Provide the (X, Y) coordinate of the cell's center where the given text is located.  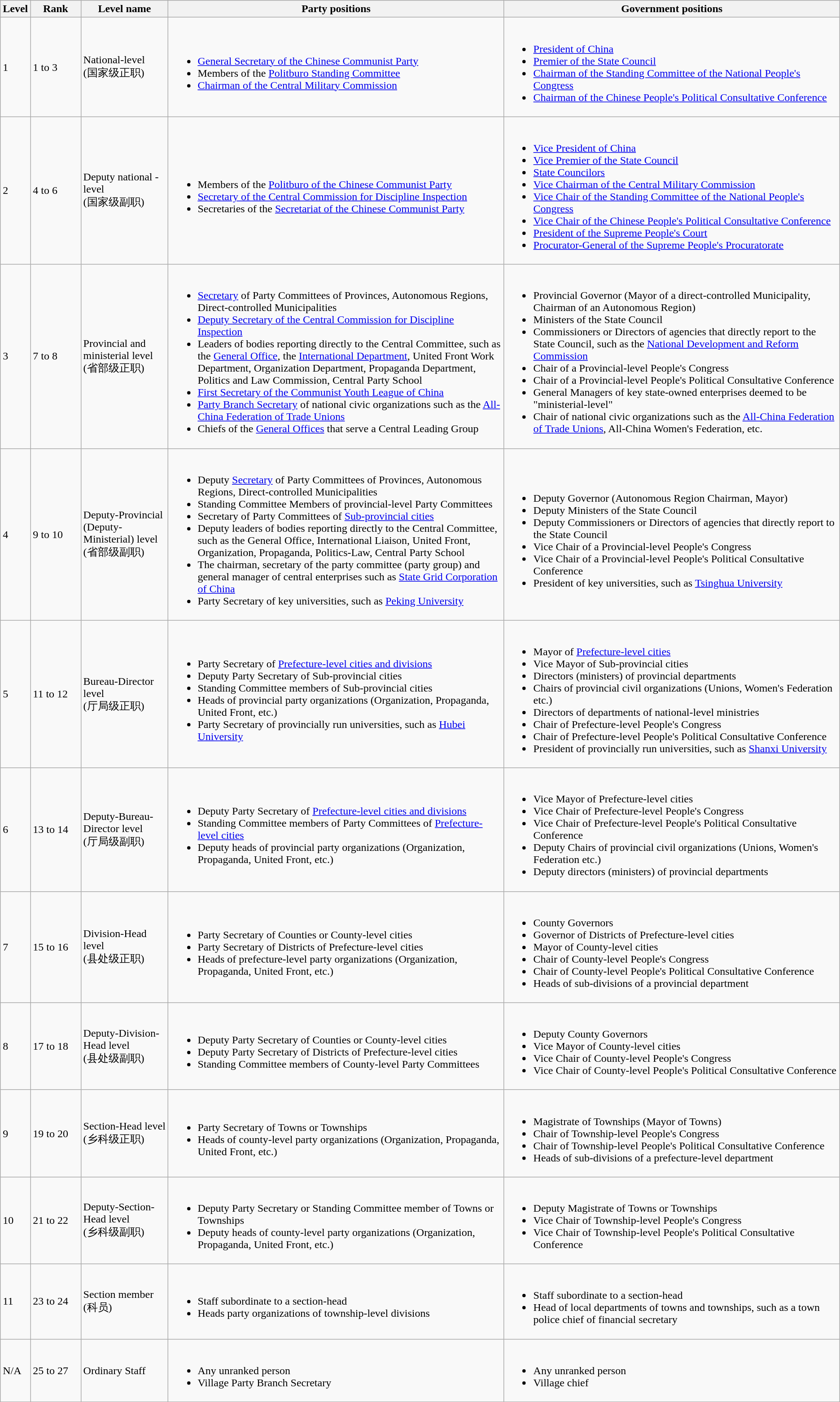
Deputy-Bureau-Director level (厅局级副职) (125, 829)
Provincial and ministerial level (省部级正职) (125, 356)
15 to 16 (56, 947)
Party positions (336, 9)
Bureau-Director level (厅局级正职) (125, 694)
2 (15, 190)
13 to 14 (56, 829)
4 (15, 534)
9 (15, 1133)
8 (15, 1046)
Deputy-Provincial (Deputy-Ministerial) level (省部级副职) (125, 534)
17 to 18 (56, 1046)
Ordinary Staff (125, 1371)
Staff subordinate to a section-headHead of local departments of towns and townships, such as a town police chief of financial secretary (672, 1301)
10 (15, 1220)
Level name (125, 9)
Deputy-Section-Head level (乡科级副职) (125, 1220)
Level (15, 9)
Staff subordinate to a section-headHeads party organizations of township-level divisions (336, 1301)
Any unranked personVillage Party Branch Secretary (336, 1371)
Government positions (672, 9)
1 to 3 (56, 67)
11 to 12 (56, 694)
21 to 22 (56, 1220)
Deputy national -level (国家级副职) (125, 190)
Any unranked personVillage chief (672, 1371)
4 to 6 (56, 190)
Deputy-Division-Head level (县处级副职) (125, 1046)
N/A (15, 1371)
25 to 27 (56, 1371)
11 (15, 1301)
Rank (56, 9)
6 (15, 829)
National-level (国家级正职) (125, 67)
7 to 8 (56, 356)
19 to 20 (56, 1133)
1 (15, 67)
3 (15, 356)
7 (15, 947)
5 (15, 694)
Division-Head level (县处级正职) (125, 947)
9 to 10 (56, 534)
Section member (科员) (125, 1301)
General Secretary of the Chinese Communist PartyMembers of the Politburo Standing CommitteeChairman of the Central Military Commission (336, 67)
23 to 24 (56, 1301)
Party Secretary of Towns or TownshipsHeads of county-level party organizations (Organization, Propaganda, United Front, etc.) (336, 1133)
Section-Head level (乡科级正职) (125, 1133)
